Extract the (x, y) coordinate from the center of the cell holding the provided text.  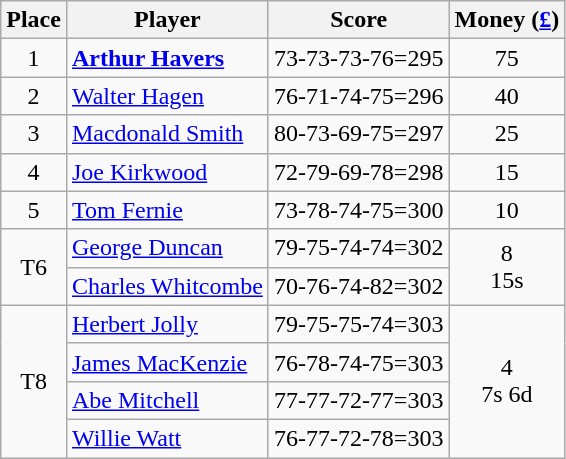
70-76-74-82=302 (358, 286)
80-73-69-75=297 (358, 134)
Joe Kirkwood (167, 172)
2 (34, 96)
10 (507, 210)
Walter Hagen (167, 96)
47s 6d (507, 381)
Macdonald Smith (167, 134)
Herbert Jolly (167, 324)
James MacKenzie (167, 362)
79-75-75-74=303 (358, 324)
77-77-72-77=303 (358, 400)
72-79-69-78=298 (358, 172)
Charles Whitcombe (167, 286)
1 (34, 58)
73-78-74-75=300 (358, 210)
Score (358, 20)
75 (507, 58)
Money (£) (507, 20)
Arthur Havers (167, 58)
Tom Fernie (167, 210)
76-77-72-78=303 (358, 438)
5 (34, 210)
79-75-74-74=302 (358, 248)
73-73-73-76=295 (358, 58)
25 (507, 134)
Player (167, 20)
40 (507, 96)
4 (34, 172)
Abe Mitchell (167, 400)
T6 (34, 267)
T8 (34, 381)
15 (507, 172)
76-78-74-75=303 (358, 362)
815s (507, 267)
76-71-74-75=296 (358, 96)
Willie Watt (167, 438)
George Duncan (167, 248)
3 (34, 134)
Place (34, 20)
